Determine the (x, y) coordinate at the center of the cell enclosing the given text.  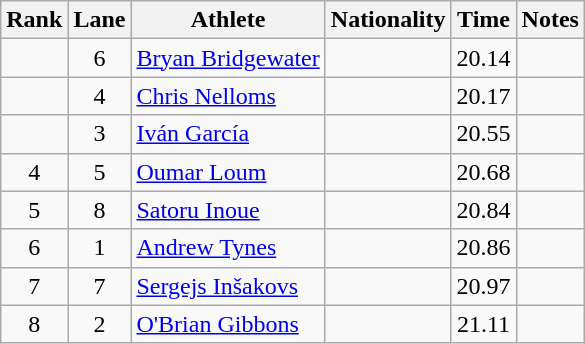
21.11 (484, 324)
O'Brian Gibbons (228, 324)
1 (100, 248)
Nationality (388, 20)
Bryan Bridgewater (228, 58)
Oumar Loum (228, 172)
20.84 (484, 210)
20.86 (484, 248)
3 (100, 134)
20.68 (484, 172)
20.17 (484, 96)
Rank (34, 20)
20.97 (484, 286)
20.14 (484, 58)
Athlete (228, 20)
Chris Nelloms (228, 96)
Sergejs Inšakovs (228, 286)
Andrew Tynes (228, 248)
Satoru Inoue (228, 210)
2 (100, 324)
Notes (550, 20)
Iván García (228, 134)
Time (484, 20)
20.55 (484, 134)
Lane (100, 20)
